Find where the given text appears and provide that cell's center as [X, Y] coordinate. 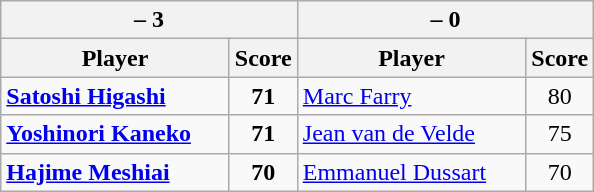
Hajime Meshiai [116, 172]
– 3 [150, 20]
Marc Farry [412, 96]
Yoshinori Kaneko [116, 134]
Emmanuel Dussart [412, 172]
75 [560, 134]
Satoshi Higashi [116, 96]
80 [560, 96]
Jean van de Velde [412, 134]
– 0 [446, 20]
